Return the [X, Y] coordinate for the center point of the cell that contains the specified text.  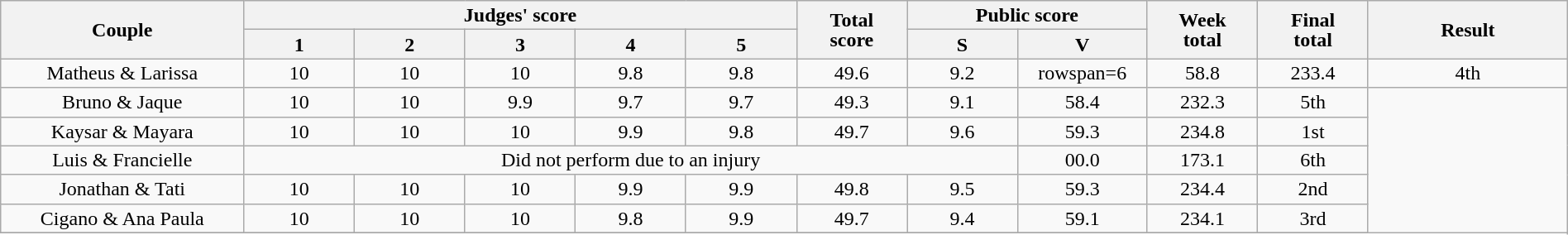
3 [520, 45]
4 [631, 45]
9.4 [963, 218]
Totalscore [852, 30]
Public score [1027, 15]
4th [1467, 73]
3rd [1313, 218]
Matheus & Larissa [122, 73]
Cigano & Ana Paula [122, 218]
5 [741, 45]
Judges' score [520, 15]
Weektotal [1202, 30]
Bruno & Jaque [122, 103]
Luis & Francielle [122, 161]
Kaysar & Mayara [122, 131]
rowspan=6 [1082, 73]
49.3 [852, 103]
9.5 [963, 189]
Result [1467, 30]
Couple [122, 30]
9.2 [963, 73]
58.8 [1202, 73]
234.8 [1202, 131]
59.1 [1082, 218]
234.1 [1202, 218]
S [963, 45]
173.1 [1202, 161]
2 [409, 45]
58.4 [1082, 103]
233.4 [1313, 73]
49.6 [852, 73]
5th [1313, 103]
49.8 [852, 189]
1 [299, 45]
6th [1313, 161]
1st [1313, 131]
Did not perform due to an injury [630, 161]
232.3 [1202, 103]
234.4 [1202, 189]
9.6 [963, 131]
2nd [1313, 189]
00.0 [1082, 161]
Finaltotal [1313, 30]
V [1082, 45]
9.1 [963, 103]
Jonathan & Tati [122, 189]
